Output the (X, Y) coordinate of the center of the cell containing the given text.  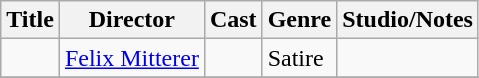
Studio/Notes (408, 20)
Director (132, 20)
Genre (300, 20)
Satire (300, 58)
Felix Mitterer (132, 58)
Cast (233, 20)
Title (30, 20)
